Pinpoint the cell where the given text exists, returning its [X, Y] midpoint coordinate. 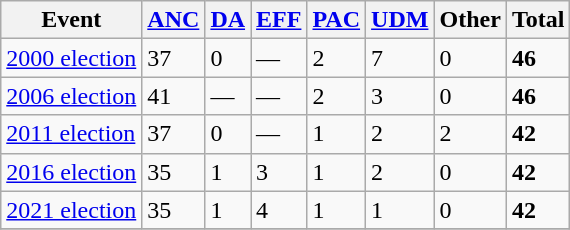
UDM [400, 20]
2021 election [72, 210]
Total [538, 20]
2006 election [72, 96]
Other [470, 20]
2000 election [72, 58]
PAC [336, 20]
Event [72, 20]
7 [400, 58]
EFF [279, 20]
2011 election [72, 134]
ANC [174, 20]
DA [228, 20]
2016 election [72, 172]
41 [174, 96]
4 [279, 210]
